Scan for the cell matching the given text and deliver its (x, y) coordinate at center. 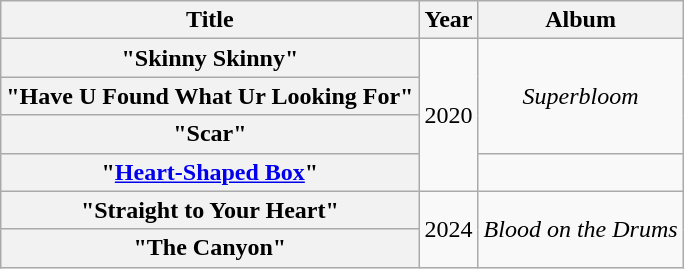
Album (580, 20)
"Have U Found What Ur Looking For" (210, 96)
Blood on the Drums (580, 229)
Title (210, 20)
"Scar" (210, 134)
"Skinny Skinny" (210, 58)
"The Canyon" (210, 248)
Superbloom (580, 96)
Year (448, 20)
"Heart-Shaped Box" (210, 172)
2020 (448, 115)
"Straight to Your Heart" (210, 210)
2024 (448, 229)
